Identify which cell holds the provided text, then report its (X, Y) central coordinate. 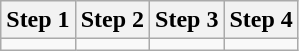
Step 1 (38, 20)
Step 2 (112, 20)
Step 4 (261, 20)
Step 3 (187, 20)
